Determine the (x, y) coordinate at the center of the cell enclosing the given text.  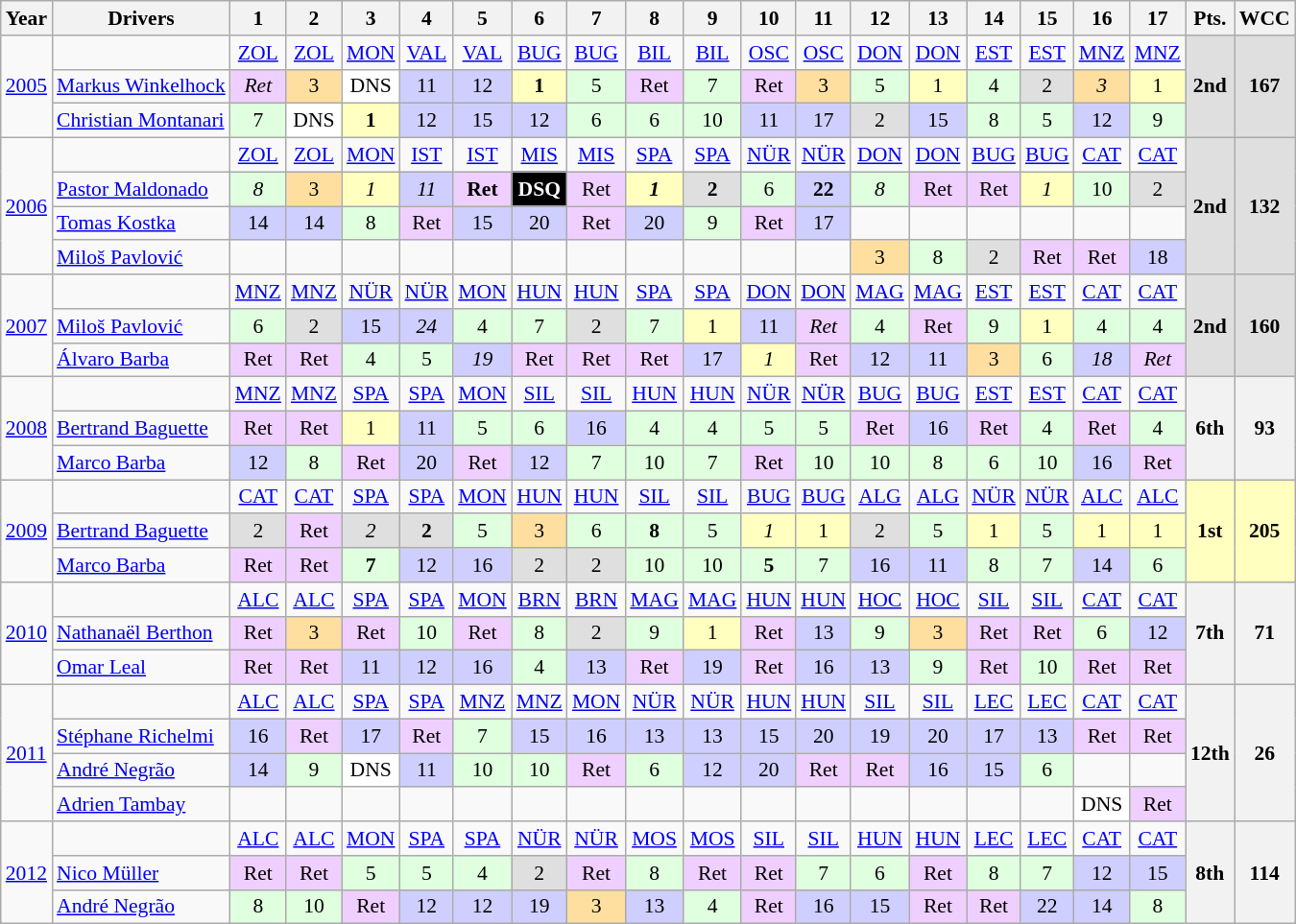
93 (1265, 428)
167 (1265, 86)
7th (1210, 633)
1st (1210, 532)
Pts. (1210, 18)
Tomas Kostka (141, 224)
Álvaro Barba (141, 360)
2006 (27, 206)
Stéphane Richelmi (141, 736)
DSQ (540, 189)
26 (1265, 753)
24 (426, 326)
2005 (27, 86)
Nathanaël Berthon (141, 633)
8th (1210, 873)
2011 (27, 753)
114 (1265, 873)
12th (1210, 753)
6th (1210, 428)
WCC (1265, 18)
Pastor Maldonado (141, 189)
Nico Müller (141, 873)
2009 (27, 532)
Drivers (141, 18)
Year (27, 18)
132 (1265, 206)
160 (1265, 326)
2010 (27, 633)
71 (1265, 633)
Christian Montanari (141, 121)
Adrien Tambay (141, 805)
205 (1265, 532)
2012 (27, 873)
Markus Winkelhock (141, 86)
2008 (27, 428)
Omar Leal (141, 668)
2007 (27, 326)
